Return (x, y) of the center of cell containing provided text 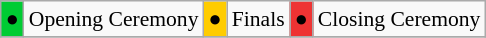
Closing Ceremony (400, 19)
Finals (258, 19)
Opening Ceremony (114, 19)
